Capture the cell that displays the provided text and extract its (X, Y) central coordinate. 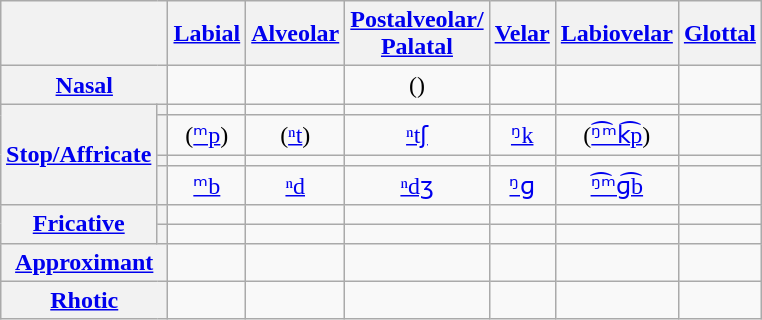
Rhotic (84, 300)
Fricative (79, 224)
Approximant (84, 262)
ᵐb (207, 186)
(ᵐp) (207, 135)
Glottal (720, 34)
ⁿdʒ (417, 186)
Postalveolar/Palatal (417, 34)
Velar (522, 34)
(ᵑ͡ᵐk͡p) (616, 135)
() (417, 85)
Labiovelar (616, 34)
ᵑ͡ᵐɡ͡b (616, 186)
Labial (207, 34)
ᵑɡ (522, 186)
Stop/Affricate (79, 154)
ⁿd (296, 186)
Alveolar (296, 34)
Nasal (84, 85)
(ⁿt) (296, 135)
ᵑk (522, 135)
ⁿtʃ (417, 135)
